Detect which cell encompasses the target text, then output its (x, y) center coordinate. 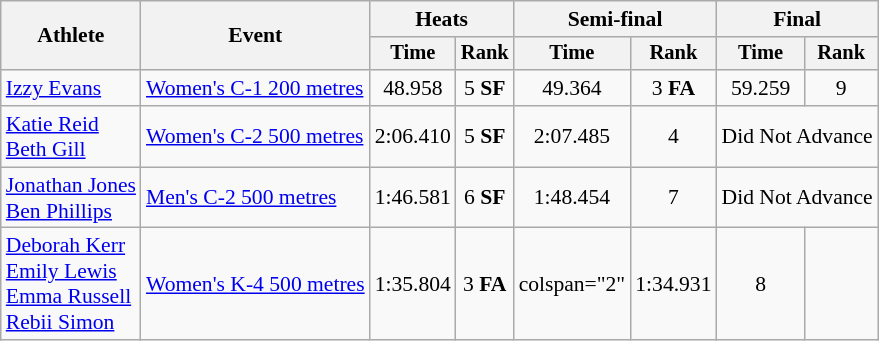
Women's C-1 200 metres (256, 88)
49.364 (572, 88)
Final (798, 19)
Deborah KerrEmily LewisEmma RussellRebii Simon (71, 284)
colspan="2" (572, 284)
Jonathan JonesBen Phillips (71, 198)
Women's K-4 500 metres (256, 284)
2:06.410 (413, 136)
7 (673, 198)
1:46.581 (413, 198)
6 SF (485, 198)
59.259 (761, 88)
Izzy Evans (71, 88)
Katie ReidBeth Gill (71, 136)
Women's C-2 500 metres (256, 136)
8 (761, 284)
Event (256, 36)
1:34.931 (673, 284)
48.958 (413, 88)
1:35.804 (413, 284)
2:07.485 (572, 136)
1:48.454 (572, 198)
Heats (442, 19)
Athlete (71, 36)
Men's C-2 500 metres (256, 198)
9 (842, 88)
Semi-final (616, 19)
4 (673, 136)
